Find where the given text appears and provide that cell's center as (x, y) coordinate. 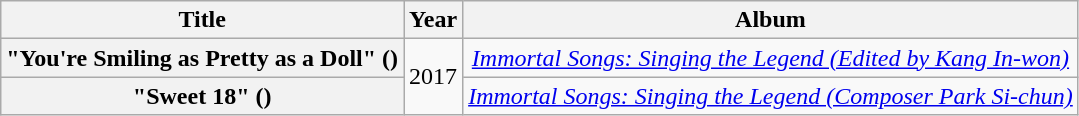
"You're Smiling as Pretty as a Doll" () (202, 58)
Immortal Songs: Singing the Legend (Edited by Kang In-won) (771, 58)
Title (202, 20)
2017 (434, 77)
Immortal Songs: Singing the Legend (Composer Park Si-chun) (771, 96)
Year (434, 20)
Album (771, 20)
"Sweet 18" () (202, 96)
